Find where the given text appears and provide that cell's center as (x, y) coordinate. 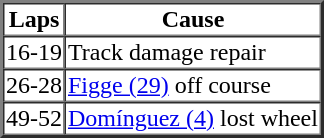
26-28 (34, 86)
49-52 (34, 118)
Domínguez (4) lost wheel (193, 118)
Cause (193, 20)
Laps (34, 20)
Figge (29) off course (193, 86)
Track damage repair (193, 52)
16-19 (34, 52)
